Output the (x, y) coordinate of the center of the cell containing the given text.  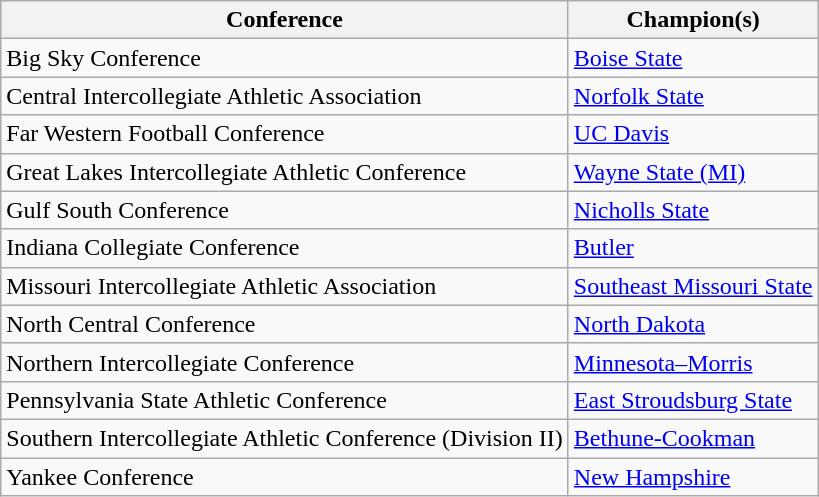
Yankee Conference (285, 477)
Southeast Missouri State (693, 286)
Central Intercollegiate Athletic Association (285, 96)
Southern Intercollegiate Athletic Conference (Division II) (285, 438)
Conference (285, 20)
Bethune-Cookman (693, 438)
New Hampshire (693, 477)
Gulf South Conference (285, 210)
Nicholls State (693, 210)
Far Western Football Conference (285, 134)
Missouri Intercollegiate Athletic Association (285, 286)
Champion(s) (693, 20)
Wayne State (MI) (693, 172)
Big Sky Conference (285, 58)
UC Davis (693, 134)
Boise State (693, 58)
Pennsylvania State Athletic Conference (285, 400)
Butler (693, 248)
Minnesota–Morris (693, 362)
Great Lakes Intercollegiate Athletic Conference (285, 172)
Indiana Collegiate Conference (285, 248)
Northern Intercollegiate Conference (285, 362)
North Dakota (693, 324)
East Stroudsburg State (693, 400)
North Central Conference (285, 324)
Norfolk State (693, 96)
